For the text-containing cell, return its midpoint in [X, Y] coordinate format. 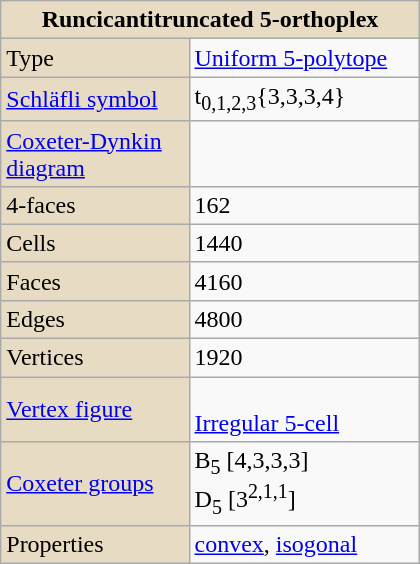
Cells [95, 243]
1440 [304, 243]
4160 [304, 281]
Runcicantitruncated 5-orthoplex [210, 20]
Vertices [95, 358]
162 [304, 205]
Edges [95, 319]
4800 [304, 319]
B5 [4,3,3,3]D5 [32,1,1] [304, 484]
Type [95, 58]
Vertex figure [95, 410]
convex, isogonal [304, 545]
1920 [304, 358]
Coxeter-Dynkindiagram [95, 154]
Schläfli symbol [95, 99]
Irregular 5-cell [304, 410]
t0,1,2,3{3,3,3,4} [304, 99]
Faces [95, 281]
Coxeter groups [95, 484]
Uniform 5-polytope [304, 58]
Properties [95, 545]
4-faces [95, 205]
